Return (X, Y) of the center of cell containing provided text 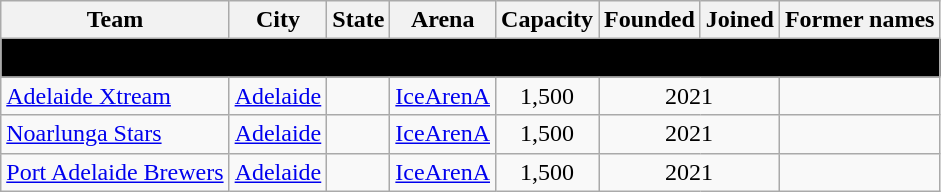
City (278, 20)
Port Adelaide Brewers (115, 172)
Arena (443, 20)
Noarlunga Stars (115, 134)
Joined (740, 20)
Team (115, 20)
Founded (650, 20)
Former names (860, 20)
Adelaide Xtream (115, 96)
Capacity (548, 20)
National Hockey Super League (470, 58)
State (358, 20)
